Pinpoint the cell where the given text exists, returning its [x, y] midpoint coordinate. 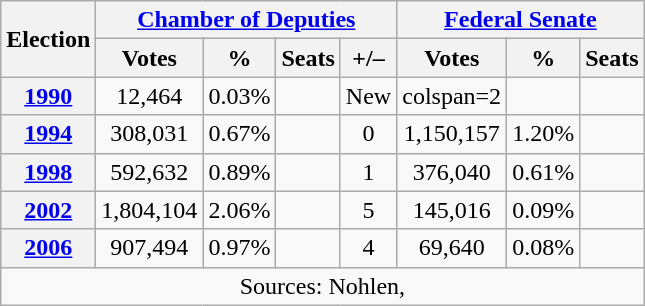
69,640 [452, 248]
New [368, 96]
1 [368, 172]
colspan=2 [452, 96]
0.09% [544, 210]
Chamber of Deputies [246, 20]
0.67% [240, 134]
2.06% [240, 210]
376,040 [452, 172]
Federal Senate [520, 20]
0.08% [544, 248]
1998 [48, 172]
907,494 [150, 248]
+/– [368, 58]
1994 [48, 134]
4 [368, 248]
1,150,157 [452, 134]
1990 [48, 96]
145,016 [452, 210]
Election [48, 39]
592,632 [150, 172]
0 [368, 134]
1.20% [544, 134]
2006 [48, 248]
5 [368, 210]
12,464 [150, 96]
0.89% [240, 172]
0.03% [240, 96]
1,804,104 [150, 210]
0.97% [240, 248]
2002 [48, 210]
0.61% [544, 172]
Sources: Nohlen, [322, 286]
308,031 [150, 134]
